Find where the given text appears and provide that cell's center as (X, Y) coordinate. 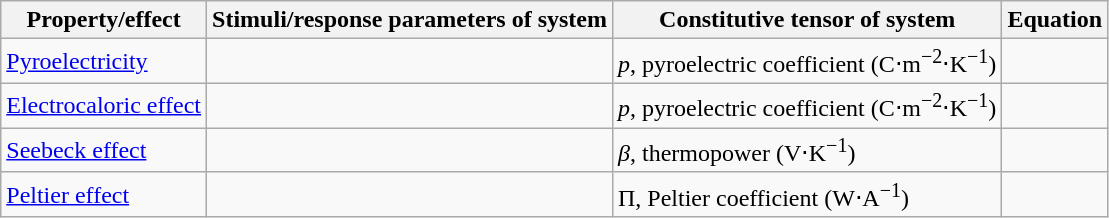
Equation (1055, 20)
Constitutive tensor of system (806, 20)
β, thermopower (V⋅K−1) (806, 150)
Seebeck effect (104, 150)
Pyroelectricity (104, 62)
Electrocaloric effect (104, 106)
Peltier effect (104, 194)
Property/effect (104, 20)
Stimuli/response parameters of system (410, 20)
Π, Peltier coefficient (W⋅A−1) (806, 194)
